Locate the cell with the specified text and output its [X, Y] center coordinate. 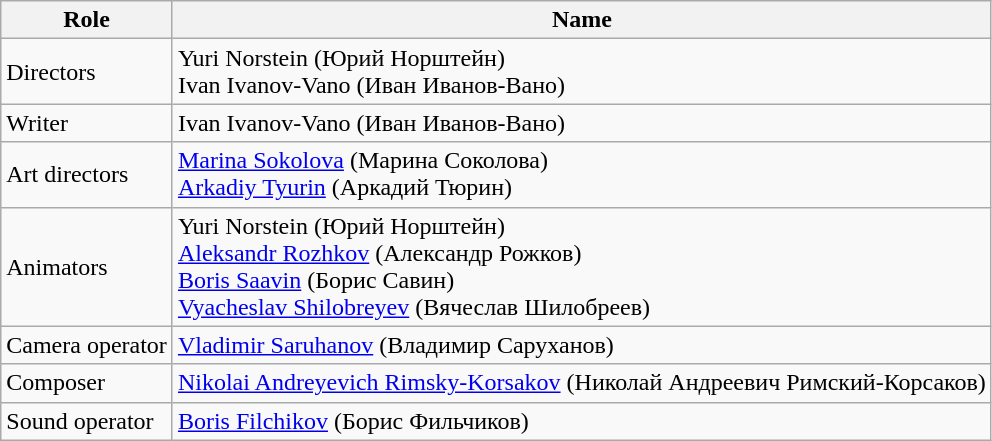
Nikolai Andreyevich Rimsky-Korsakov (Николай Андреевич Римский-Корсаков) [582, 383]
Directors [87, 72]
Art directors [87, 174]
Sound operator [87, 421]
Yuri Norstein (Юрий Норштейн)Ivan Ivanov-Vano (Иван Иванов-Вано) [582, 72]
Role [87, 20]
Vladimir Saruhanov (Владимир Саруханов) [582, 345]
Yuri Norstein (Юрий Норштейн)Aleksandr Rozhkov (Александр Рожков)Boris Saavin (Борис Савин)Vyacheslav Shilobreyev (Вячеслав Шилобреев) [582, 266]
Boris Filchikov (Борис Фильчиков) [582, 421]
Writer [87, 123]
Marina Sokolova (Марина Соколова) Arkadiy Tyurin (Аркадий Тюрин) [582, 174]
Camera operator [87, 345]
Ivan Ivanov-Vano (Иван Иванов-Вано) [582, 123]
Animators [87, 266]
Composer [87, 383]
Name [582, 20]
